Find where the given text appears and provide that cell's center as (X, Y) coordinate. 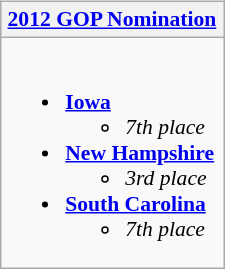
Iowa7th placeNew Hampshire3rd placeSouth Carolina7th place (112, 153)
2012 GOP Nomination (112, 20)
